Return the (x, y) coordinate for the center point of the cell that contains the specified text.  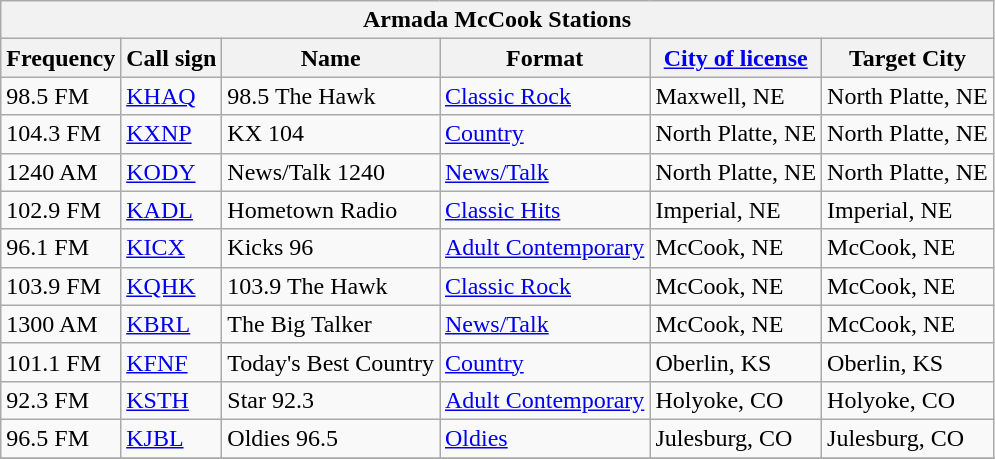
The Big Talker (331, 324)
KX 104 (331, 134)
KQHK (172, 286)
96.1 FM (61, 248)
KSTH (172, 400)
Call sign (172, 58)
Oldies 96.5 (331, 438)
103.9 The Hawk (331, 286)
104.3 FM (61, 134)
KHAQ (172, 96)
98.5 FM (61, 96)
1240 AM (61, 172)
KFNF (172, 362)
Maxwell, NE (736, 96)
1300 AM (61, 324)
Armada McCook Stations (498, 20)
KXNP (172, 134)
News/Talk 1240 (331, 172)
Frequency (61, 58)
KODY (172, 172)
98.5 The Hawk (331, 96)
KBRL (172, 324)
Kicks 96 (331, 248)
101.1 FM (61, 362)
Today's Best Country (331, 362)
Hometown Radio (331, 210)
96.5 FM (61, 438)
City of license (736, 58)
KJBL (172, 438)
Target City (908, 58)
Oldies (545, 438)
103.9 FM (61, 286)
Star 92.3 (331, 400)
Classic Hits (545, 210)
KADL (172, 210)
Format (545, 58)
KICX (172, 248)
92.3 FM (61, 400)
Name (331, 58)
102.9 FM (61, 210)
